Capture the cell that displays the provided text and extract its (x, y) central coordinate. 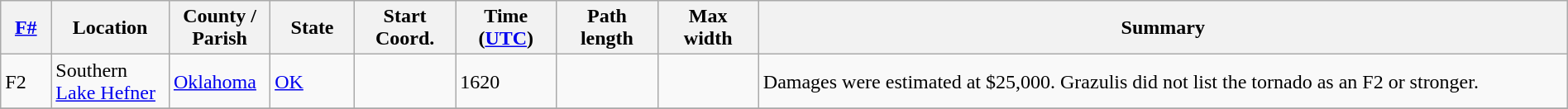
Oklahoma (219, 81)
1620 (506, 81)
Path length (607, 28)
Max width (708, 28)
F2 (26, 81)
OK (313, 81)
County / Parish (219, 28)
Southern Lake Hefner (111, 81)
State (313, 28)
Location (111, 28)
Time (UTC) (506, 28)
Start Coord. (404, 28)
F# (26, 28)
Damages were estimated at $25,000. Grazulis did not list the tornado as an F2 or stronger. (1163, 81)
Summary (1163, 28)
